Output the (x, y) coordinate of the center of the cell containing the given text.  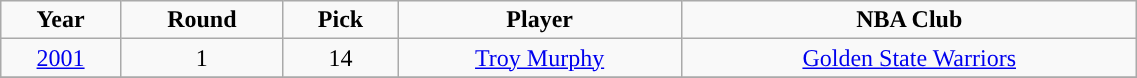
2001 (61, 58)
Player (540, 20)
Round (202, 20)
NBA Club (910, 20)
Golden State Warriors (910, 58)
Pick (340, 20)
Troy Murphy (540, 58)
Year (61, 20)
14 (340, 58)
1 (202, 58)
